Pinpoint the cell where the given text exists, returning its (x, y) midpoint coordinate. 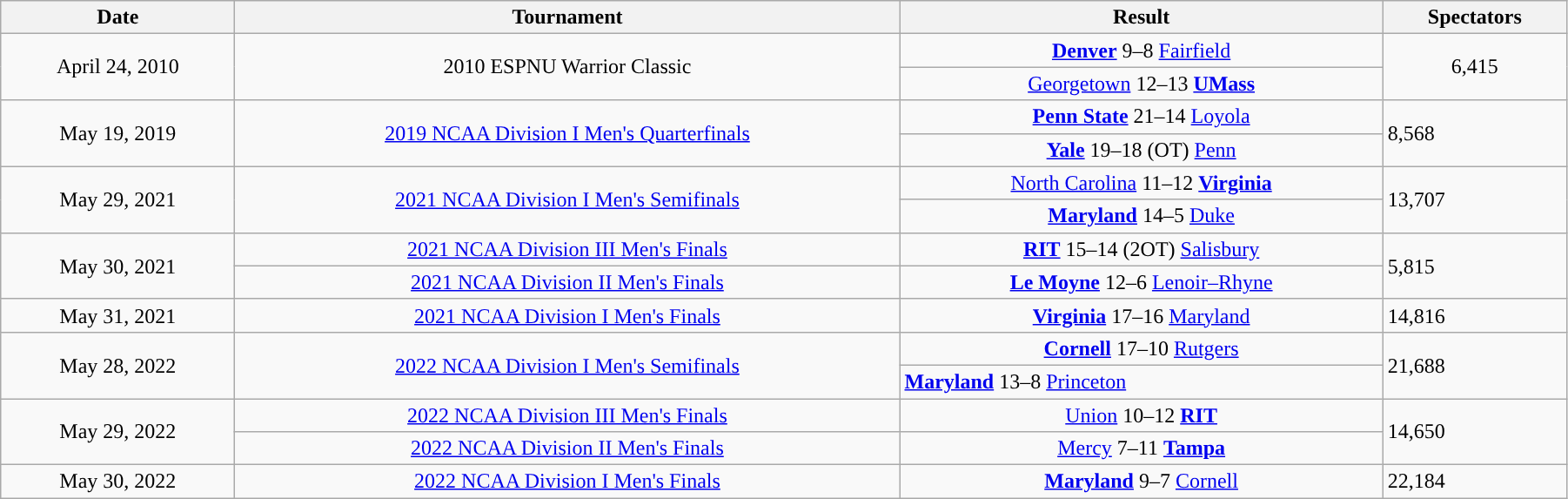
Spectators (1474, 17)
Maryland 13–8 Princeton (1142, 381)
Cornell 17–10 Rutgers (1142, 348)
May 30, 2021 (118, 266)
RIT 15–14 (2OT) Salisbury (1142, 249)
5,815 (1474, 266)
Maryland 14–5 Duke (1142, 216)
2022 NCAA Division III Men's Finals (567, 415)
6,415 (1474, 67)
Le Moyne 12–6 Lenoir–Rhyne (1142, 282)
2021 NCAA Division I Men's Semifinals (567, 199)
Maryland 9–7 Cornell (1142, 482)
Virginia 17–16 Maryland (1142, 315)
2022 NCAA Division II Men's Finals (567, 448)
Tournament (567, 17)
2021 NCAA Division II Men's Finals (567, 282)
21,688 (1474, 365)
8,568 (1474, 133)
May 29, 2021 (118, 199)
2021 NCAA Division I Men's Finals (567, 315)
May 19, 2019 (118, 133)
2022 NCAA Division I Men's Finals (567, 482)
May 28, 2022 (118, 365)
2019 NCAA Division I Men's Quarterfinals (567, 133)
2021 NCAA Division III Men's Finals (567, 249)
14,816 (1474, 315)
Georgetown 12–13 UMass (1142, 84)
Penn State 21–14 Loyola (1142, 117)
Denver 9–8 Fairfield (1142, 51)
April 24, 2010 (118, 67)
Result (1142, 17)
Yale 19–18 (OT) Penn (1142, 150)
North Carolina 11–12 Virginia (1142, 183)
13,707 (1474, 199)
May 31, 2021 (118, 315)
14,650 (1474, 432)
May 29, 2022 (118, 432)
2010 ESPNU Warrior Classic (567, 67)
2022 NCAA Division I Men's Semifinals (567, 365)
Mercy 7–11 Tampa (1142, 448)
May 30, 2022 (118, 482)
Union 10–12 RIT (1142, 415)
22,184 (1474, 482)
Date (118, 17)
